Capture the cell that displays the provided text and extract its [x, y] central coordinate. 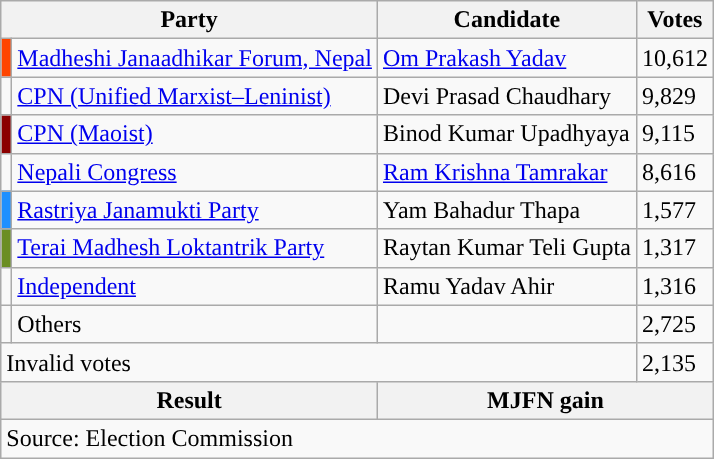
9,115 [674, 134]
8,616 [674, 172]
10,612 [674, 58]
Result [190, 400]
9,829 [674, 96]
2,135 [674, 362]
Invalid votes [319, 362]
Om Prakash Yadav [506, 58]
CPN (Unified Marxist–Leninist) [195, 96]
CPN (Maoist) [195, 134]
Others [195, 324]
Candidate [506, 20]
Ramu Yadav Ahir [506, 286]
MJFN gain [545, 400]
Nepali Congress [195, 172]
1,316 [674, 286]
Binod Kumar Upadhyaya [506, 134]
1,577 [674, 210]
Rastriya Janamukti Party [195, 210]
Ram Krishna Tamrakar [506, 172]
Raytan Kumar Teli Gupta [506, 248]
2,725 [674, 324]
Devi Prasad Chaudhary [506, 96]
Yam Bahadur Thapa [506, 210]
Source: Election Commission [358, 438]
Votes [674, 20]
Independent [195, 286]
1,317 [674, 248]
Party [190, 20]
Terai Madhesh Loktantrik Party [195, 248]
Madheshi Janaadhikar Forum, Nepal [195, 58]
